Locate the cell with the specified text and output its [x, y] center coordinate. 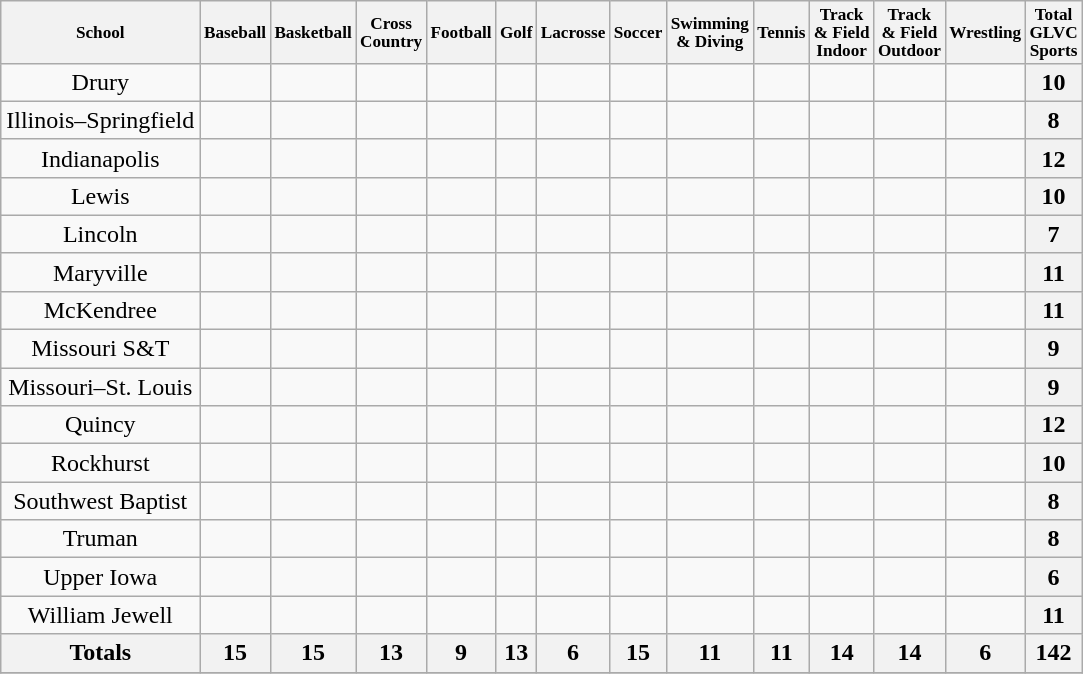
Southwest Baptist [100, 501]
Rockhurst [100, 463]
Swimming& Diving [710, 32]
Lacrosse [574, 32]
Missouri S&T [100, 349]
Football [460, 32]
7 [1053, 234]
142 [1053, 653]
Indianapolis [100, 158]
Tennis [781, 32]
Baseball [235, 32]
TotalGLVCSports [1053, 32]
CrossCountry [391, 32]
Illinois–Springfield [100, 120]
Basketball [313, 32]
Truman [100, 539]
School [100, 32]
William Jewell [100, 615]
Track& FieldOutdoor [910, 32]
Upper Iowa [100, 577]
Totals [100, 653]
Missouri–St. Louis [100, 387]
Maryville [100, 272]
Wrestling [985, 32]
Lewis [100, 196]
McKendree [100, 310]
Lincoln [100, 234]
Golf [516, 32]
Quincy [100, 425]
Track& FieldIndoor [842, 32]
Drury [100, 82]
Soccer [638, 32]
